Search for the cell housing the specified text and yield its [x, y] center coordinate. 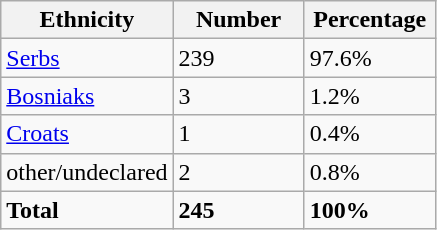
0.8% [370, 172]
Croats [87, 134]
0.4% [370, 134]
other/undeclared [87, 172]
Serbs [87, 58]
Percentage [370, 20]
Number [238, 20]
3 [238, 96]
239 [238, 58]
245 [238, 210]
Total [87, 210]
2 [238, 172]
100% [370, 210]
Bosniaks [87, 96]
1 [238, 134]
Ethnicity [87, 20]
1.2% [370, 96]
97.6% [370, 58]
